For the text-containing cell, return its midpoint in (X, Y) coordinate format. 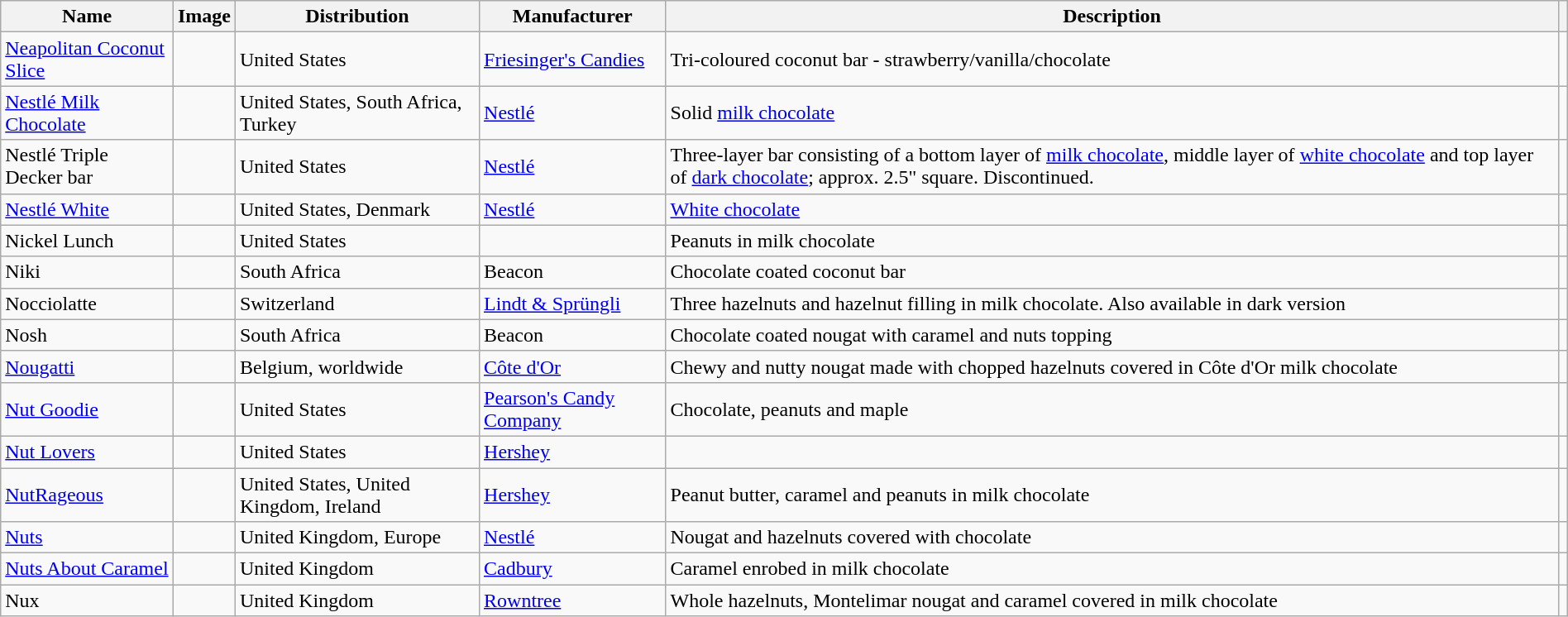
Chocolate coated coconut bar (1111, 272)
Solid milk chocolate (1111, 112)
United Kingdom, Europe (357, 538)
Nougatti (88, 366)
White chocolate (1111, 209)
Nocciolatte (88, 304)
United States, Denmark (357, 209)
Three hazelnuts and hazelnut filling in milk chocolate. Also available in dark version (1111, 304)
Nuts About Caramel (88, 569)
Pearson's Candy Company (572, 409)
Whole hazelnuts, Montelimar nougat and caramel covered in milk chocolate (1111, 600)
Manufacturer (572, 17)
Description (1111, 17)
United States, South Africa, Turkey (357, 112)
Chocolate coated nougat with caramel and nuts topping (1111, 335)
Nosh (88, 335)
Nux (88, 600)
Nestlé Milk Chocolate (88, 112)
Name (88, 17)
Distribution (357, 17)
Niki (88, 272)
Nuts (88, 538)
NutRageous (88, 495)
Peanut butter, caramel and peanuts in milk chocolate (1111, 495)
Rowntree (572, 600)
Nickel Lunch (88, 241)
Belgium, worldwide (357, 366)
Nut Goodie (88, 409)
Nougat and hazelnuts covered with chocolate (1111, 538)
Nut Lovers (88, 452)
Côte d'Or (572, 366)
Nestlé Triple Decker bar (88, 167)
Nestlé White (88, 209)
Friesinger's Candies (572, 60)
Cadbury (572, 569)
Peanuts in milk chocolate (1111, 241)
Caramel enrobed in milk chocolate (1111, 569)
Neapolitan Coconut Slice (88, 60)
Chocolate, peanuts and maple (1111, 409)
Switzerland (357, 304)
Chewy and nutty nougat made with chopped hazelnuts covered in Côte d'Or milk chocolate (1111, 366)
United States, United Kingdom, Ireland (357, 495)
Lindt & Sprüngli (572, 304)
Tri-coloured coconut bar - strawberry/vanilla/chocolate (1111, 60)
Image (203, 17)
